From the cell containing the given text, extract its center point as (x, y) coordinate. 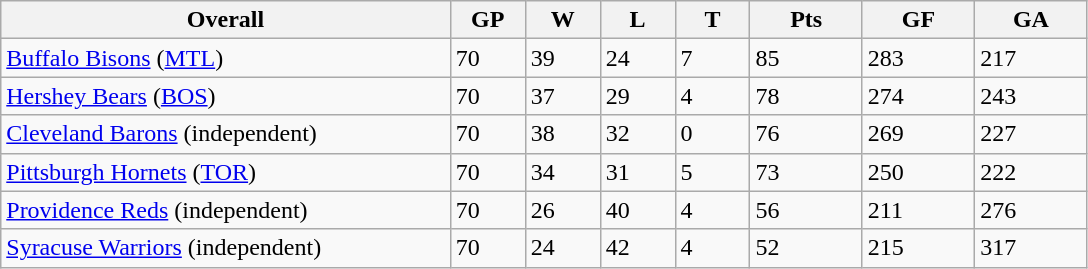
Syracuse Warriors (independent) (226, 248)
222 (1031, 172)
317 (1031, 248)
39 (562, 58)
276 (1031, 210)
29 (638, 96)
Pittsburgh Hornets (TOR) (226, 172)
250 (918, 172)
T (712, 20)
5 (712, 172)
Pts (806, 20)
38 (562, 134)
Providence Reds (independent) (226, 210)
269 (918, 134)
W (562, 20)
73 (806, 172)
78 (806, 96)
85 (806, 58)
42 (638, 248)
Hershey Bears (BOS) (226, 96)
Buffalo Bisons (MTL) (226, 58)
215 (918, 248)
32 (638, 134)
26 (562, 210)
211 (918, 210)
243 (1031, 96)
Cleveland Barons (independent) (226, 134)
0 (712, 134)
52 (806, 248)
L (638, 20)
GA (1031, 20)
7 (712, 58)
31 (638, 172)
GP (488, 20)
274 (918, 96)
56 (806, 210)
37 (562, 96)
34 (562, 172)
217 (1031, 58)
283 (918, 58)
40 (638, 210)
76 (806, 134)
227 (1031, 134)
Overall (226, 20)
GF (918, 20)
